Capture the cell that displays the provided text and extract its [x, y] central coordinate. 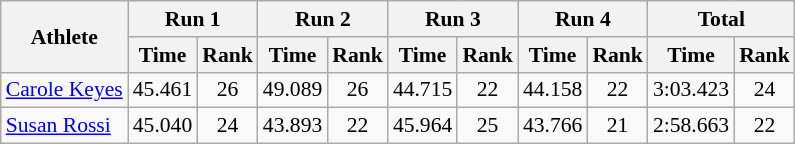
2:58.663 [691, 126]
44.715 [422, 90]
Carole Keyes [64, 90]
25 [488, 126]
49.089 [292, 90]
21 [618, 126]
45.964 [422, 126]
Susan Rossi [64, 126]
Total [722, 19]
Athlete [64, 36]
Run 2 [323, 19]
44.158 [552, 90]
43.766 [552, 126]
45.040 [162, 126]
Run 1 [193, 19]
Run 3 [453, 19]
45.461 [162, 90]
43.893 [292, 126]
3:03.423 [691, 90]
Run 4 [583, 19]
